Locate the cell with the specified text and output its [x, y] center coordinate. 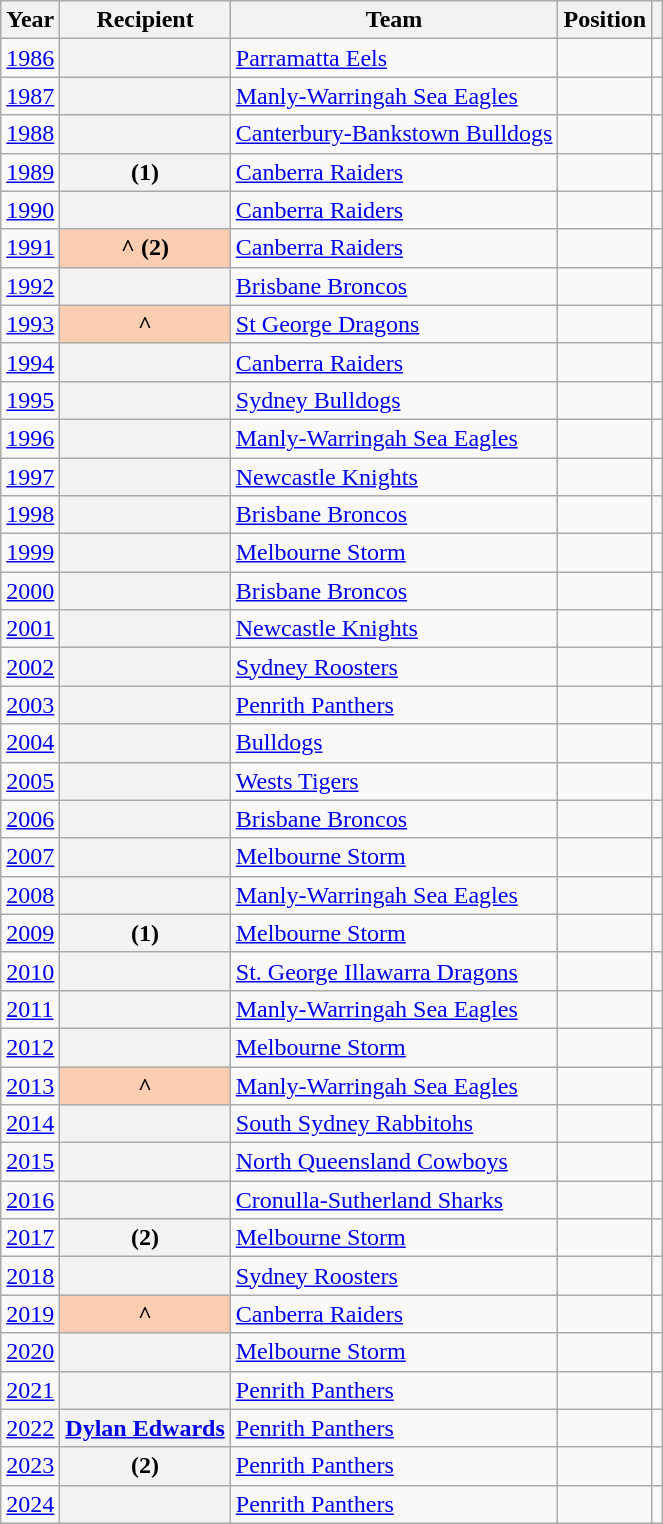
1997 [30, 477]
2005 [30, 781]
1995 [30, 400]
2016 [30, 1200]
2003 [30, 705]
North Queensland Cowboys [394, 1162]
Cronulla-Sutherland Sharks [394, 1200]
St George Dragons [394, 324]
1992 [30, 286]
Recipient [145, 20]
2008 [30, 895]
Position [605, 20]
2015 [30, 1162]
1987 [30, 96]
1998 [30, 515]
Canterbury-Bankstown Bulldogs [394, 134]
2012 [30, 1047]
1994 [30, 362]
St. George Illawarra Dragons [394, 971]
Parramatta Eels [394, 58]
^ (2) [145, 248]
2006 [30, 819]
1986 [30, 58]
2020 [30, 1352]
2023 [30, 1466]
1988 [30, 134]
1990 [30, 210]
Dylan Edwards [145, 1428]
2007 [30, 857]
Sydney Bulldogs [394, 400]
2010 [30, 971]
1993 [30, 324]
2004 [30, 743]
2011 [30, 1009]
2019 [30, 1314]
2017 [30, 1238]
2014 [30, 1124]
2009 [30, 933]
2002 [30, 667]
1989 [30, 172]
2001 [30, 629]
Bulldogs [394, 743]
South Sydney Rabbitohs [394, 1124]
Year [30, 20]
1991 [30, 248]
Team [394, 20]
1999 [30, 553]
2013 [30, 1085]
2024 [30, 1504]
2022 [30, 1428]
2018 [30, 1276]
2021 [30, 1390]
1996 [30, 438]
Wests Tigers [394, 781]
2000 [30, 591]
